Return [x, y] of the center of cell containing provided text 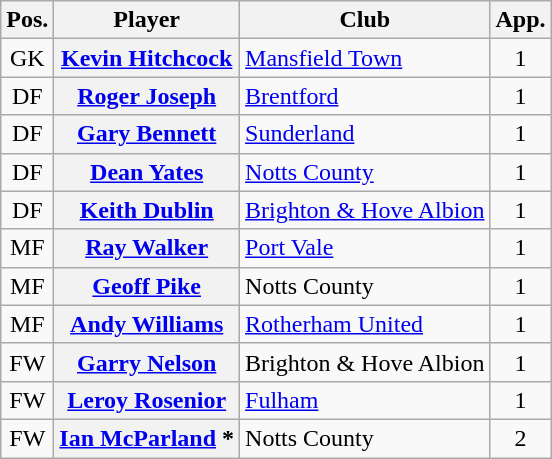
Gary Bennett [147, 134]
Kevin Hitchcock [147, 58]
Pos. [28, 20]
Roger Joseph [147, 96]
Club [365, 20]
Brentford [365, 96]
Dean Yates [147, 172]
Fulham [365, 400]
Geoff Pike [147, 286]
Sunderland [365, 134]
App. [520, 20]
Rotherham United [365, 324]
Player [147, 20]
Ray Walker [147, 248]
Leroy Rosenior [147, 400]
Ian McParland * [147, 438]
Keith Dublin [147, 210]
Garry Nelson [147, 362]
GK [28, 58]
Port Vale [365, 248]
2 [520, 438]
Mansfield Town [365, 58]
Andy Williams [147, 324]
